Return [X, Y] of the center of cell containing provided text 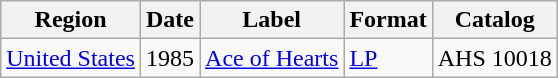
LP [388, 58]
Label [272, 20]
Catalog [494, 20]
United States [71, 58]
AHS 10018 [494, 58]
Format [388, 20]
Ace of Hearts [272, 58]
1985 [170, 58]
Date [170, 20]
Region [71, 20]
